Provide the (x, y) coordinate of the cell's center where the given text is located.  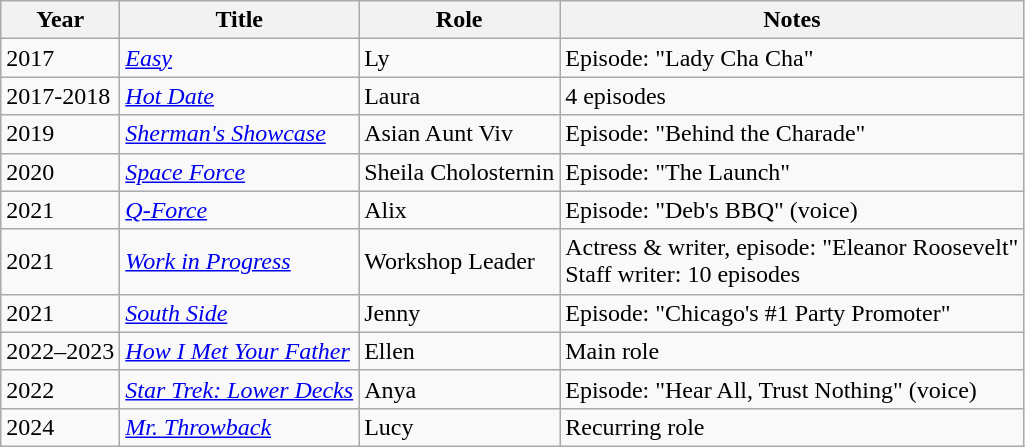
Alix (460, 210)
2022–2023 (60, 351)
Actress & writer, episode: "Eleanor Roosevelt"Staff writer: 10 episodes (792, 262)
2017-2018 (60, 96)
South Side (240, 313)
Ly (460, 58)
Notes (792, 20)
Episode: "Chicago's #1 Party Promoter" (792, 313)
How I Met Your Father (240, 351)
Asian Aunt Viv (460, 134)
Sheila Cholosternin (460, 172)
Ellen (460, 351)
Mr. Throwback (240, 427)
Jenny (460, 313)
Hot Date (240, 96)
Space Force (240, 172)
Lucy (460, 427)
Episode: "The Launch" (792, 172)
2020 (60, 172)
Year (60, 20)
Episode: "Deb's BBQ" (voice) (792, 210)
Sherman's Showcase (240, 134)
2022 (60, 389)
Star Trek: Lower Decks (240, 389)
Main role (792, 351)
Work in Progress (240, 262)
Episode: "Hear All, Trust Nothing" (voice) (792, 389)
Recurring role (792, 427)
Role (460, 20)
2017 (60, 58)
Episode: "Behind the Charade" (792, 134)
2019 (60, 134)
Title (240, 20)
2024 (60, 427)
Episode: "Lady Cha Cha" (792, 58)
Anya (460, 389)
Easy (240, 58)
Q-Force (240, 210)
4 episodes (792, 96)
Workshop Leader (460, 262)
Laura (460, 96)
